Search for the cell housing the specified text and yield its [X, Y] center coordinate. 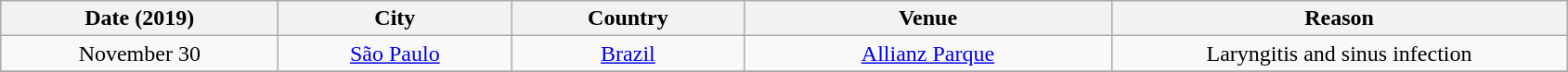
Date (2019) [139, 18]
Reason [1339, 18]
City [395, 18]
November 30 [139, 54]
Venue [928, 18]
Country [628, 18]
Laryngitis and sinus infection [1339, 54]
São Paulo [395, 54]
Allianz Parque [928, 54]
Brazil [628, 54]
